Pinpoint the cell where the given text exists, returning its [X, Y] midpoint coordinate. 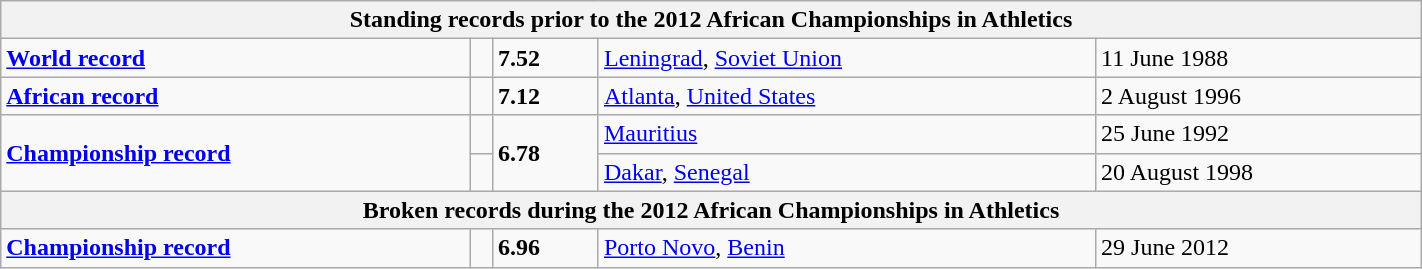
7.12 [546, 96]
11 June 1988 [1259, 58]
2 August 1996 [1259, 96]
Porto Novo, Benin [846, 248]
Standing records prior to the 2012 African Championships in Athletics [711, 20]
6.78 [546, 153]
Atlanta, United States [846, 96]
Broken records during the 2012 African Championships in Athletics [711, 210]
25 June 1992 [1259, 134]
Mauritius [846, 134]
20 August 1998 [1259, 172]
7.52 [546, 58]
6.96 [546, 248]
29 June 2012 [1259, 248]
Dakar, Senegal [846, 172]
World record [236, 58]
African record [236, 96]
Leningrad, Soviet Union [846, 58]
